For the text-containing cell, return its midpoint in [X, Y] coordinate format. 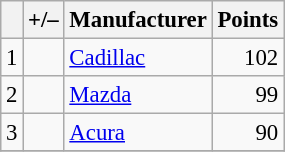
90 [248, 133]
+/– [44, 20]
Points [248, 20]
Mazda [138, 95]
Manufacturer [138, 20]
99 [248, 95]
102 [248, 58]
3 [12, 133]
Acura [138, 133]
Cadillac [138, 58]
2 [12, 95]
1 [12, 58]
